From the cell containing the given text, extract its center point as (x, y) coordinate. 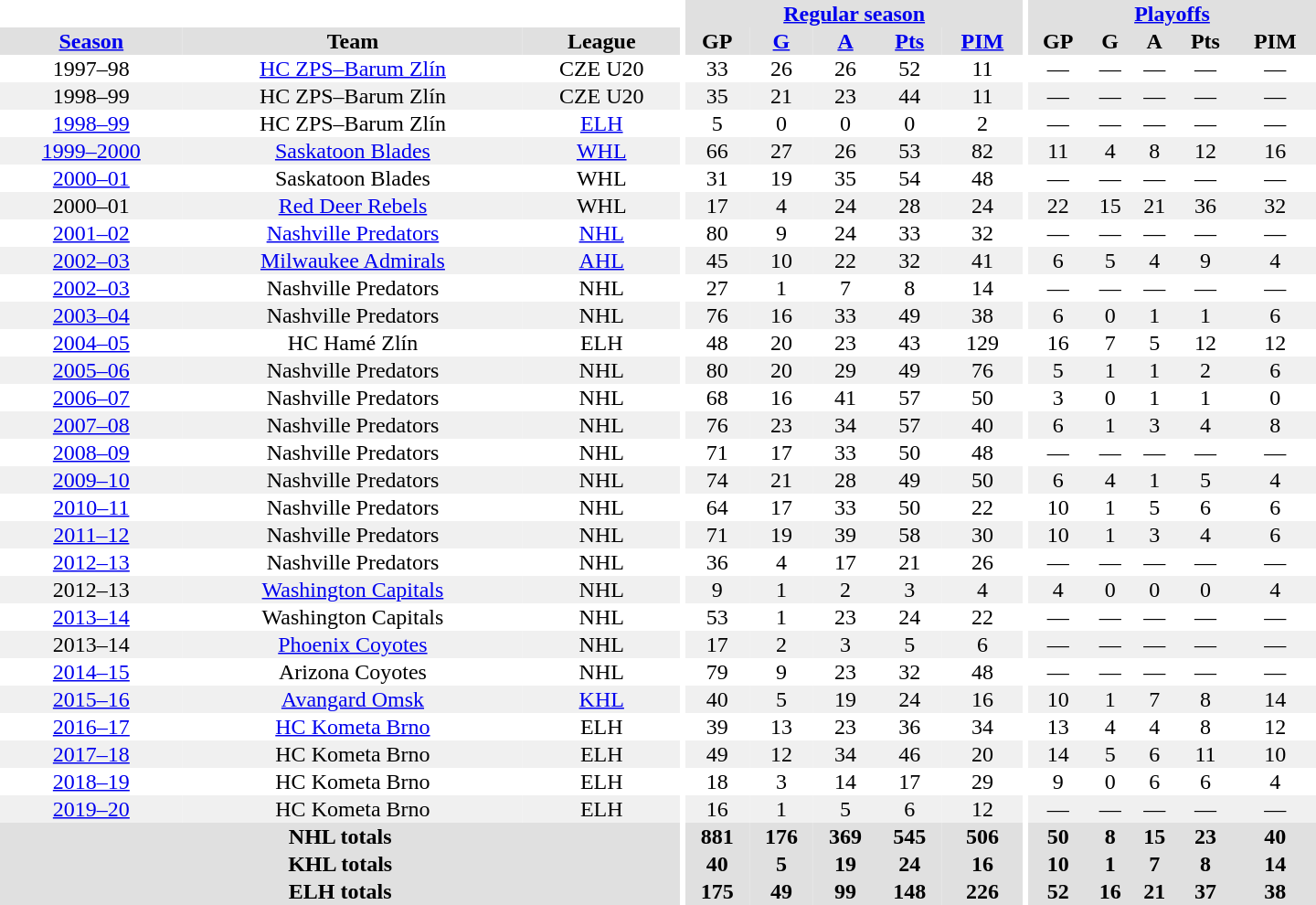
79 (717, 672)
2015–16 (91, 699)
66 (717, 151)
46 (909, 754)
KHL (601, 699)
506 (982, 836)
2008–09 (91, 452)
2009–10 (91, 480)
99 (845, 891)
Milwaukee Admirals (353, 261)
129 (982, 343)
37 (1205, 891)
31 (717, 178)
2018–19 (91, 782)
881 (717, 836)
54 (909, 178)
2007–08 (91, 425)
2011–12 (91, 535)
2006–07 (91, 398)
2001–02 (91, 233)
2019–20 (91, 809)
Avangard Omsk (353, 699)
HC Hamé Zlín (353, 343)
18 (717, 782)
Red Deer Rebels (353, 206)
Phoenix Coyotes (353, 644)
Regular season (854, 14)
64 (717, 507)
148 (909, 891)
Season (91, 41)
Arizona Coyotes (353, 672)
Playoffs (1172, 14)
2017–18 (91, 754)
2010–11 (91, 507)
68 (717, 398)
KHL totals (340, 864)
226 (982, 891)
ELH totals (340, 891)
43 (909, 343)
League (601, 41)
1997–98 (91, 69)
Team (353, 41)
176 (781, 836)
2005–06 (91, 370)
58 (909, 535)
2016–17 (91, 727)
1999–2000 (91, 151)
45 (717, 261)
74 (717, 480)
2003–04 (91, 315)
369 (845, 836)
NHL totals (340, 836)
AHL (601, 261)
30 (982, 535)
82 (982, 151)
2014–15 (91, 672)
545 (909, 836)
2004–05 (91, 343)
44 (909, 96)
175 (717, 891)
